Detect which cell encompasses the target text, then output its [X, Y] center coordinate. 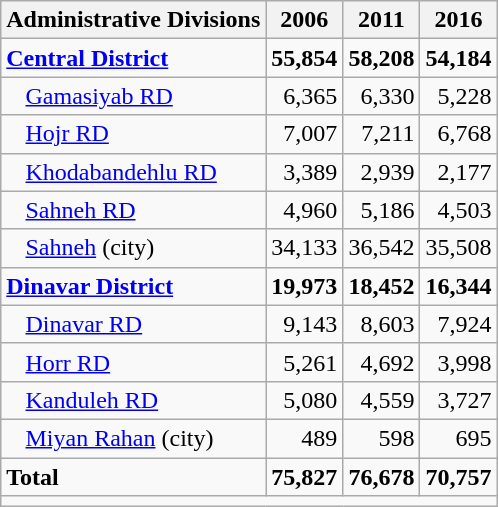
Sahneh RD [134, 210]
75,827 [304, 477]
Hojr RD [134, 134]
Gamasiyab RD [134, 96]
598 [382, 438]
695 [458, 438]
55,854 [304, 58]
54,184 [458, 58]
36,542 [382, 248]
35,508 [458, 248]
Central District [134, 58]
5,080 [304, 400]
2,939 [382, 172]
19,973 [304, 286]
2011 [382, 20]
18,452 [382, 286]
Kanduleh RD [134, 400]
4,503 [458, 210]
Total [134, 477]
Miyan Rahan (city) [134, 438]
9,143 [304, 324]
Dinavar RD [134, 324]
7,007 [304, 134]
6,768 [458, 134]
6,365 [304, 96]
34,133 [304, 248]
6,330 [382, 96]
70,757 [458, 477]
7,924 [458, 324]
16,344 [458, 286]
2006 [304, 20]
Horr RD [134, 362]
4,559 [382, 400]
Administrative Divisions [134, 20]
76,678 [382, 477]
2,177 [458, 172]
489 [304, 438]
7,211 [382, 134]
3,727 [458, 400]
4,692 [382, 362]
3,389 [304, 172]
2016 [458, 20]
58,208 [382, 58]
Khodabandehlu RD [134, 172]
3,998 [458, 362]
Sahneh (city) [134, 248]
5,261 [304, 362]
5,228 [458, 96]
4,960 [304, 210]
5,186 [382, 210]
Dinavar District [134, 286]
8,603 [382, 324]
